From the cell containing the given text, extract its center point as [X, Y] coordinate. 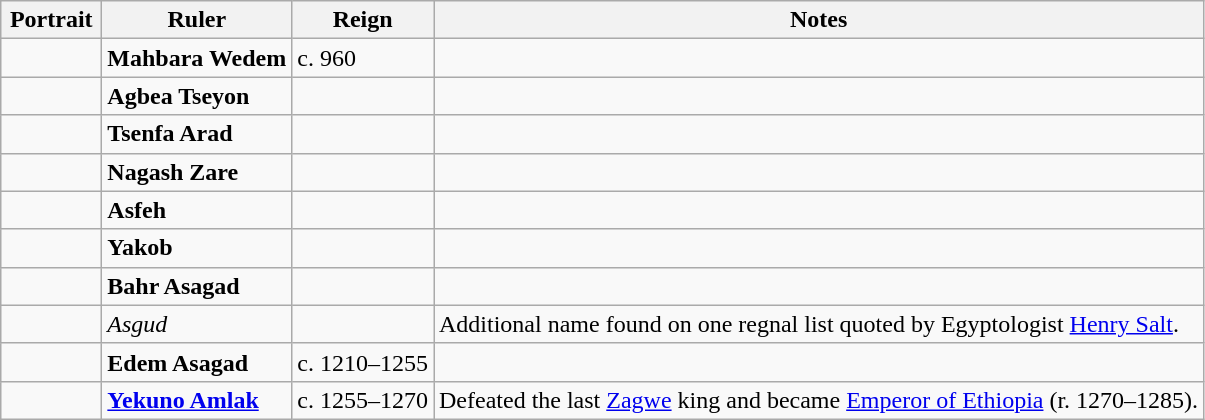
Additional name found on one regnal list quoted by Egyptologist Henry Salt. [819, 324]
Tsenfa Arad [197, 134]
Asgud [197, 324]
Defeated the last Zagwe king and became Emperor of Ethiopia (r. 1270–1285). [819, 400]
Ruler [197, 20]
Agbea Tseyon [197, 96]
Asfeh [197, 210]
c. 1255–1270 [363, 400]
Yekuno Amlak [197, 400]
Mahbara Wedem [197, 58]
Edem Asagad [197, 362]
Portrait [52, 20]
Bahr Asagad [197, 286]
Reign [363, 20]
Yakob [197, 248]
Nagash Zare [197, 172]
Notes [819, 20]
c. 960 [363, 58]
c. 1210–1255 [363, 362]
